Provide the (x, y) coordinate of the cell's center where the given text is located.  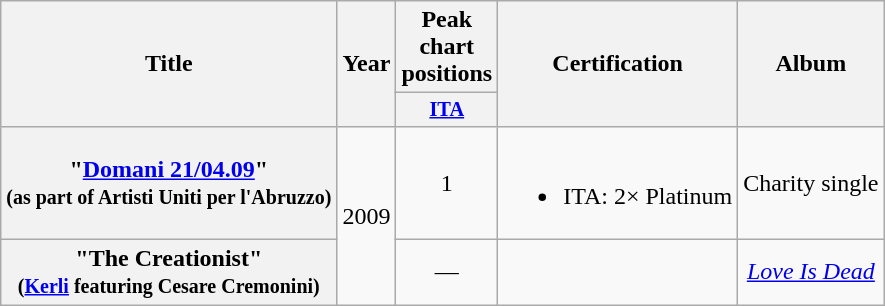
Peak chart positions (447, 47)
1 (447, 182)
Album (811, 64)
Love Is Dead (811, 272)
— (447, 272)
Year (366, 64)
Title (169, 64)
2009 (366, 215)
Certification (618, 64)
Charity single (811, 182)
"Domani 21/04.09"(as part of Artisti Uniti per l'Abruzzo) (169, 182)
ITA: 2× Platinum (618, 182)
"The Creationist"(Kerli featuring Cesare Cremonini) (169, 272)
ITA (447, 110)
